For the text-containing cell, return its midpoint in [x, y] coordinate format. 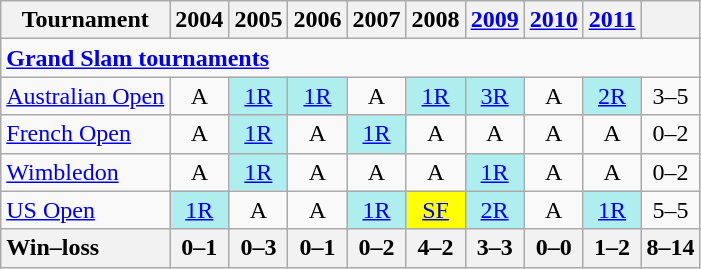
3–3 [494, 248]
2008 [436, 20]
5–5 [670, 210]
4–2 [436, 248]
0–0 [554, 248]
2005 [258, 20]
2010 [554, 20]
2007 [376, 20]
Wimbledon [86, 172]
Win–loss [86, 248]
8–14 [670, 248]
Grand Slam tournaments [350, 58]
3–5 [670, 96]
2009 [494, 20]
2004 [200, 20]
Tournament [86, 20]
French Open [86, 134]
2006 [318, 20]
US Open [86, 210]
3R [494, 96]
Australian Open [86, 96]
0–3 [258, 248]
SF [436, 210]
2011 [612, 20]
1–2 [612, 248]
